Provide the (X, Y) coordinate of the cell's center where the given text is located.  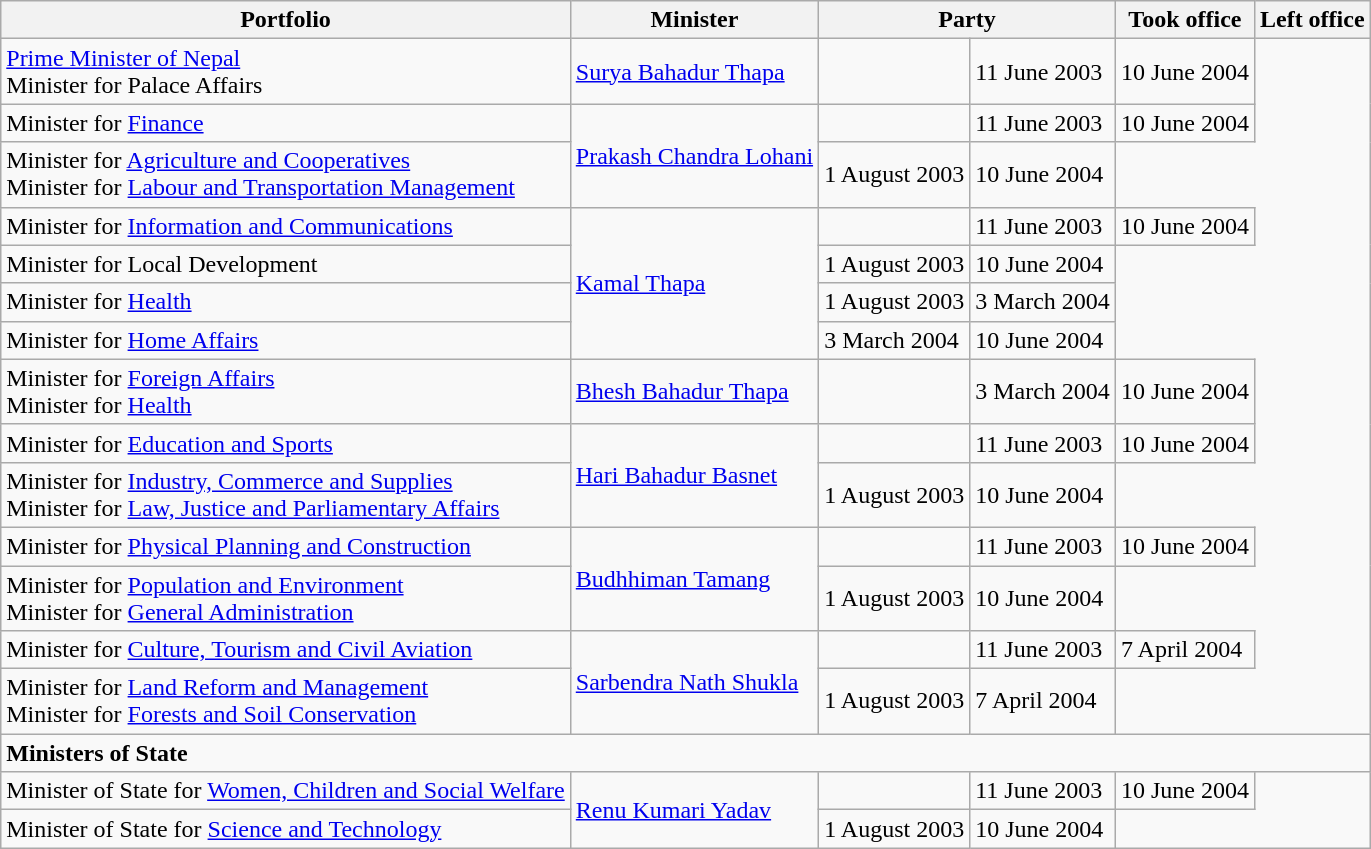
Minister for Culture, Tourism and Civil Aviation (286, 650)
Minister (694, 20)
Bhesh Bahadur Thapa (694, 392)
Minister of State for Science and Technology (286, 829)
Budhhiman Tamang (694, 578)
Renu Kumari Yadav (694, 810)
Minister for Education and Sports (286, 443)
Minister for Foreign AffairsMinister for Health (286, 392)
Kamal Thapa (694, 283)
Portfolio (286, 20)
Minister of State for Women, Children and Social Welfare (286, 791)
Party (968, 20)
Ministers of State (686, 753)
Minister for Local Development (286, 264)
Minister for Industry, Commerce and SuppliesMinister for Law, Justice and Parliamentary Affairs (286, 494)
Left office (1312, 20)
Minister for Home Affairs (286, 340)
Minister for Physical Planning and Construction (286, 546)
Minister for Agriculture and CooperativesMinister for Labour and Transportation Management (286, 174)
Sarbendra Nath Shukla (694, 682)
Prakash Chandra Lohani (694, 156)
Minister for Population and EnvironmentMinister for General Administration (286, 598)
Minister for Health (286, 302)
Minister for Land Reform and ManagementMinister for Forests and Soil Conservation (286, 702)
Surya Bahadur Thapa (694, 72)
Hari Bahadur Basnet (694, 476)
Minister for Finance (286, 123)
Took office (1184, 20)
Minister for Information and Communications (286, 226)
Prime Minister of NepalMinister for Palace Affairs (286, 72)
